Extract the (X, Y) coordinate from the center of the cell holding the provided text.  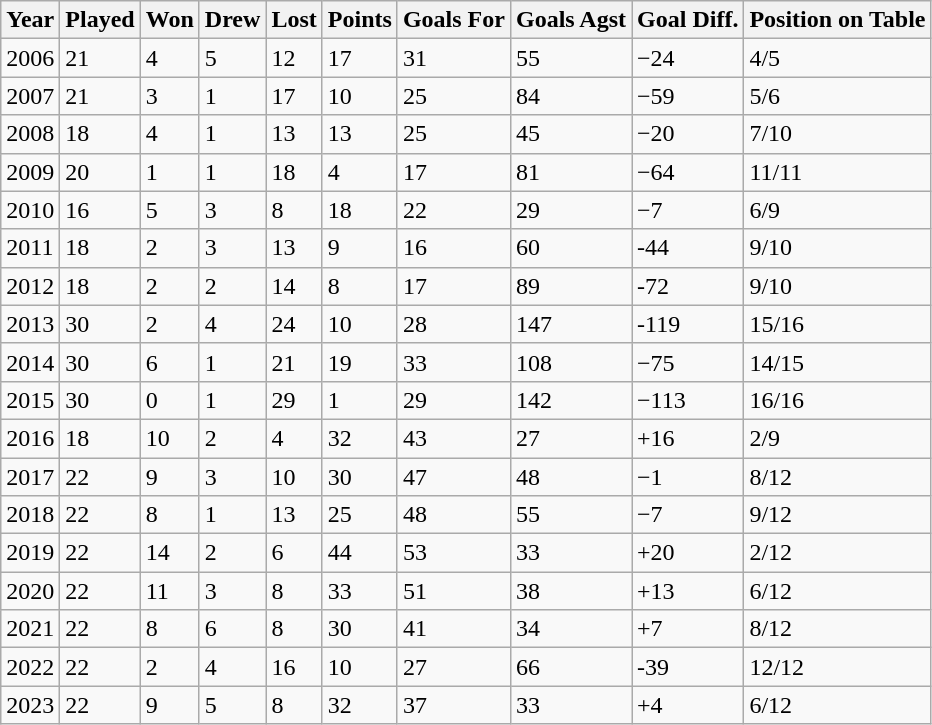
6/9 (838, 210)
2020 (30, 591)
2011 (30, 248)
2012 (30, 286)
108 (570, 362)
142 (570, 400)
Goals For (454, 20)
−24 (688, 58)
-119 (688, 324)
16/16 (838, 400)
14/15 (838, 362)
2008 (30, 134)
Goal Diff. (688, 20)
41 (454, 629)
-44 (688, 248)
2022 (30, 667)
89 (570, 286)
9/12 (838, 515)
7/10 (838, 134)
60 (570, 248)
47 (454, 477)
44 (360, 553)
12/12 (838, 667)
Drew (232, 20)
43 (454, 438)
2015 (30, 400)
Goals Agst (570, 20)
−75 (688, 362)
−113 (688, 400)
+4 (688, 705)
2019 (30, 553)
Won (170, 20)
-72 (688, 286)
45 (570, 134)
2016 (30, 438)
−59 (688, 96)
-39 (688, 667)
2009 (30, 172)
2014 (30, 362)
2013 (30, 324)
4/5 (838, 58)
38 (570, 591)
81 (570, 172)
Played (100, 20)
34 (570, 629)
11 (170, 591)
2018 (30, 515)
28 (454, 324)
12 (294, 58)
53 (454, 553)
31 (454, 58)
84 (570, 96)
24 (294, 324)
2023 (30, 705)
37 (454, 705)
Points (360, 20)
Lost (294, 20)
2/9 (838, 438)
−64 (688, 172)
11/11 (838, 172)
51 (454, 591)
2021 (30, 629)
−20 (688, 134)
0 (170, 400)
−1 (688, 477)
+16 (688, 438)
15/16 (838, 324)
20 (100, 172)
19 (360, 362)
2/12 (838, 553)
2007 (30, 96)
147 (570, 324)
Year (30, 20)
+7 (688, 629)
+13 (688, 591)
5/6 (838, 96)
Position on Table (838, 20)
+20 (688, 553)
2017 (30, 477)
66 (570, 667)
2010 (30, 210)
2006 (30, 58)
